For the text-containing cell, return its midpoint in (X, Y) coordinate format. 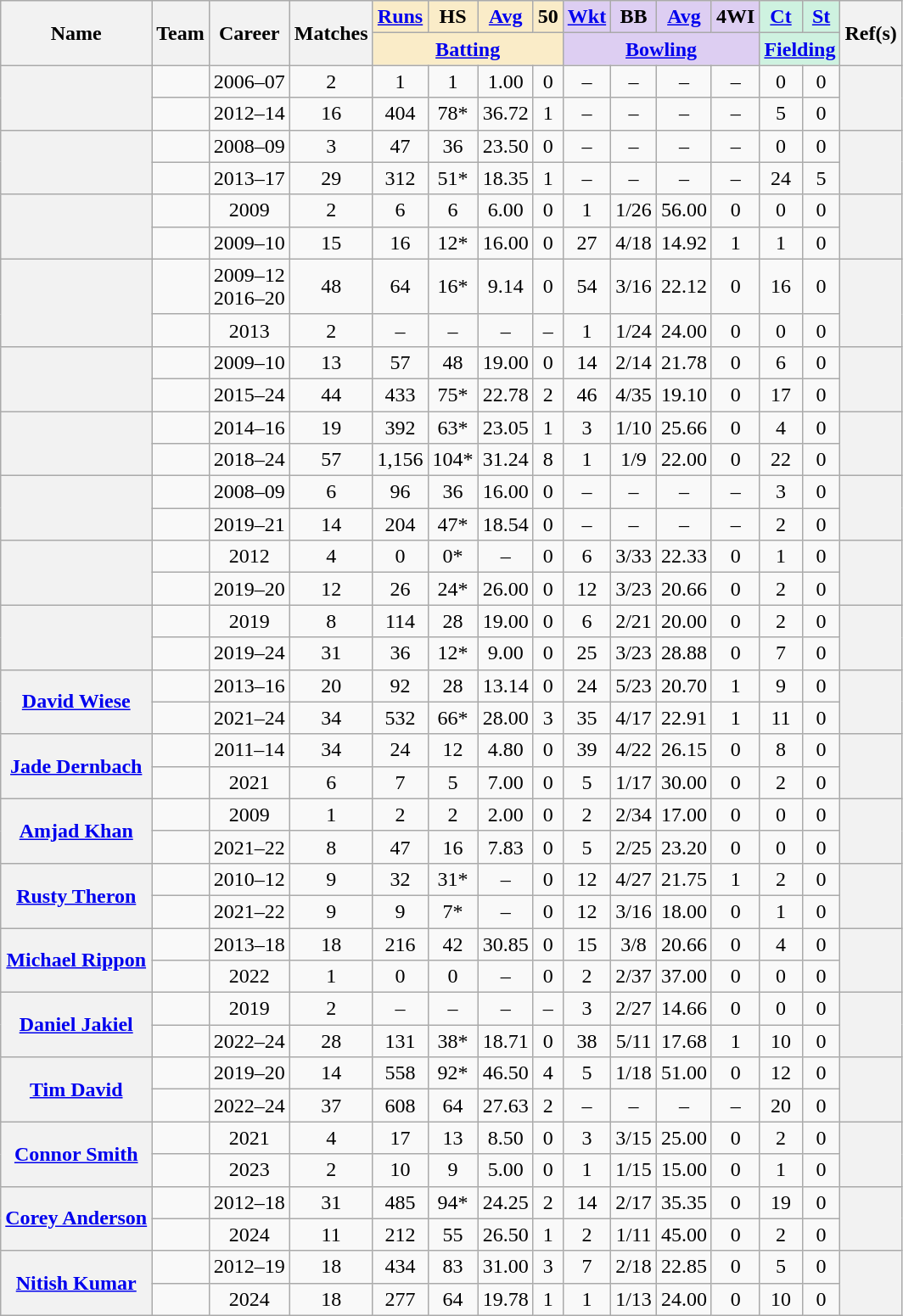
2/37 (634, 977)
45.00 (684, 1235)
Nitish Kumar (76, 1283)
22.78 (506, 395)
Team (181, 33)
46 (586, 395)
20.00 (684, 621)
Ct (781, 17)
4/22 (634, 750)
51* (453, 178)
Bowling (661, 49)
212 (401, 1235)
9.14 (506, 287)
44 (331, 395)
22.33 (684, 557)
104* (453, 460)
2014–16 (250, 427)
26 (401, 589)
66* (453, 718)
2/14 (634, 362)
94* (453, 1202)
51.00 (684, 1073)
25 (586, 653)
30.00 (684, 782)
16* (453, 287)
22 (781, 460)
2/18 (634, 1267)
13.14 (506, 686)
485 (401, 1202)
1/13 (634, 1299)
22.85 (684, 1267)
1/26 (634, 210)
1/9 (634, 460)
1/15 (634, 1170)
24.25 (506, 1202)
14.66 (684, 1009)
7.83 (506, 847)
25.66 (684, 427)
39 (586, 750)
2015–24 (250, 395)
312 (401, 178)
6.00 (506, 210)
19.78 (506, 1299)
1.00 (506, 81)
55 (453, 1235)
26.00 (506, 589)
Career (250, 33)
54 (586, 287)
2013–17 (250, 178)
15.00 (684, 1170)
216 (401, 944)
1/18 (634, 1073)
2018–24 (250, 460)
3/33 (634, 557)
2/17 (634, 1202)
75* (453, 395)
434 (401, 1267)
27.63 (506, 1106)
392 (401, 427)
14.92 (684, 243)
277 (401, 1299)
92 (401, 686)
Connor Smith (76, 1154)
8.50 (506, 1138)
25.00 (684, 1138)
17.00 (684, 815)
36.72 (506, 114)
27 (586, 243)
21.78 (684, 362)
Daniel Jakiel (76, 1025)
28.88 (684, 653)
30.85 (506, 944)
Ref(s) (871, 33)
31.24 (506, 460)
2/34 (634, 815)
23.50 (506, 146)
Wkt (586, 17)
50 (548, 17)
433 (401, 395)
18.71 (506, 1041)
4/18 (634, 243)
23.05 (506, 427)
1/10 (634, 427)
96 (401, 492)
1,156 (401, 460)
32 (401, 879)
5/11 (634, 1041)
35 (586, 718)
2013–18 (250, 944)
2009–122016–20 (250, 287)
David Wiese (76, 702)
2012–18 (250, 1202)
31* (453, 879)
2021–24 (250, 718)
Corey Anderson (76, 1218)
29 (331, 178)
4/17 (634, 718)
38* (453, 1041)
404 (401, 114)
2/25 (634, 847)
Tim David (76, 1089)
2013–16 (250, 686)
204 (401, 524)
HS (453, 17)
56.00 (684, 210)
Runs (401, 17)
608 (401, 1106)
22.00 (684, 460)
Matches (331, 33)
Michael Rippon (76, 960)
2019–24 (250, 653)
47* (453, 524)
Name (76, 33)
83 (453, 1267)
5/23 (634, 686)
Amjad Khan (76, 831)
19.10 (684, 395)
18.54 (506, 524)
4/27 (634, 879)
2.00 (506, 815)
28.00 (506, 718)
92* (453, 1073)
24* (453, 589)
BB (634, 17)
Fielding (799, 49)
Jade Dernbach (76, 766)
20.70 (684, 686)
114 (401, 621)
2013 (250, 330)
2012–14 (250, 114)
46.50 (506, 1073)
7.00 (506, 782)
22.12 (684, 287)
532 (401, 718)
26.15 (684, 750)
2019–21 (250, 524)
4WI (735, 17)
2012–19 (250, 1267)
2/27 (634, 1009)
17.68 (684, 1041)
3/8 (634, 944)
558 (401, 1073)
2023 (250, 1170)
38 (586, 1041)
2012 (250, 557)
2010–12 (250, 879)
18.00 (684, 911)
5.00 (506, 1170)
35.35 (684, 1202)
63* (453, 427)
9.00 (506, 653)
Rusty Theron (76, 895)
37 (331, 1106)
131 (401, 1041)
1/17 (634, 782)
7* (453, 911)
Batting (468, 49)
2011–14 (250, 750)
2/21 (634, 621)
4.80 (506, 750)
1/24 (634, 330)
26.50 (506, 1235)
78* (453, 114)
18.35 (506, 178)
3/15 (634, 1138)
4/35 (634, 395)
31.00 (506, 1267)
22.91 (684, 718)
St (822, 17)
23.20 (684, 847)
21.75 (684, 879)
42 (453, 944)
2006–07 (250, 81)
1/11 (634, 1235)
0* (453, 557)
37.00 (684, 977)
2022 (250, 977)
